Return the [x, y] coordinate for the center point of the cell that contains the specified text.  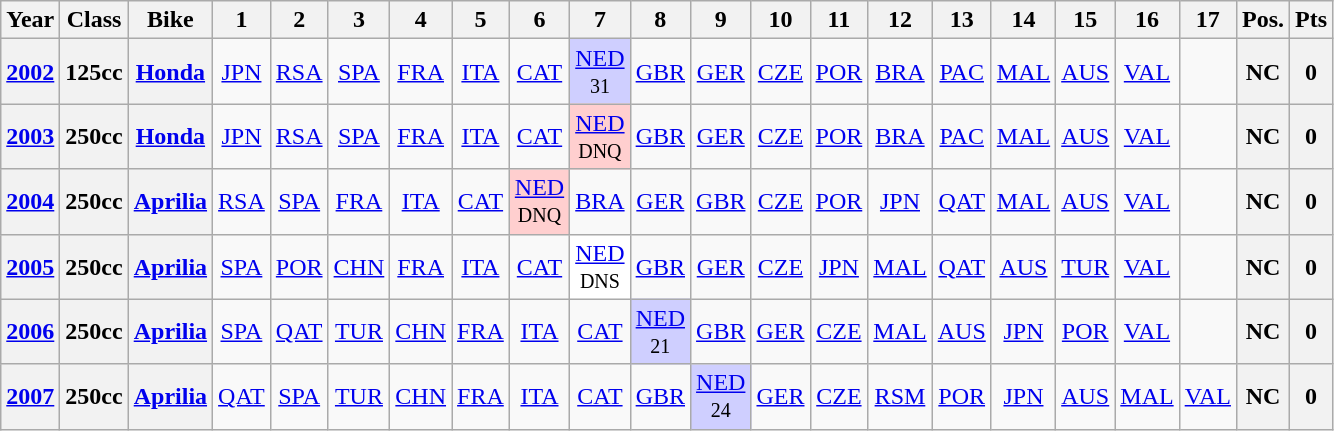
2002 [30, 72]
3 [359, 20]
NEDDNS [600, 266]
12 [900, 20]
NED31 [600, 72]
9 [721, 20]
16 [1147, 20]
13 [962, 20]
2006 [30, 332]
15 [1086, 20]
11 [839, 20]
NED21 [660, 332]
RSM [900, 396]
8 [660, 20]
NED24 [721, 396]
2005 [30, 266]
10 [780, 20]
17 [1208, 20]
Class [94, 20]
1 [242, 20]
Year [30, 20]
5 [481, 20]
7 [600, 20]
125cc [94, 72]
Bike [170, 20]
6 [539, 20]
Pts [1312, 20]
Pos. [1262, 20]
14 [1023, 20]
2 [299, 20]
4 [421, 20]
2004 [30, 202]
2003 [30, 136]
2007 [30, 396]
